Return the [x, y] coordinate for the center point of the cell that contains the specified text.  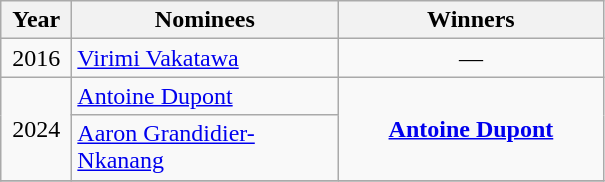
Winners [471, 20]
2016 [36, 58]
Aaron Grandidier-Nkanang [205, 148]
Year [36, 20]
— [471, 58]
Nominees [205, 20]
2024 [36, 128]
Virimi Vakatawa [205, 58]
